Find where the given text appears and provide that cell's center as (X, Y) coordinate. 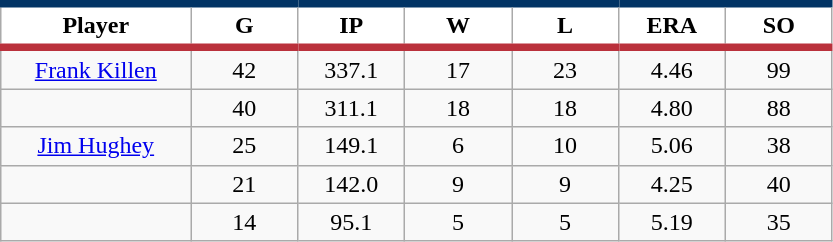
4.80 (672, 108)
25 (244, 146)
14 (244, 222)
311.1 (352, 108)
Frank Killen (96, 68)
142.0 (352, 184)
SO (778, 26)
5.19 (672, 222)
G (244, 26)
38 (778, 146)
W (458, 26)
IP (352, 26)
42 (244, 68)
ERA (672, 26)
4.46 (672, 68)
99 (778, 68)
10 (566, 146)
23 (566, 68)
21 (244, 184)
4.25 (672, 184)
337.1 (352, 68)
88 (778, 108)
Player (96, 26)
35 (778, 222)
17 (458, 68)
L (566, 26)
5.06 (672, 146)
95.1 (352, 222)
Jim Hughey (96, 146)
6 (458, 146)
149.1 (352, 146)
